Find where the given text appears and provide that cell's center as [X, Y] coordinate. 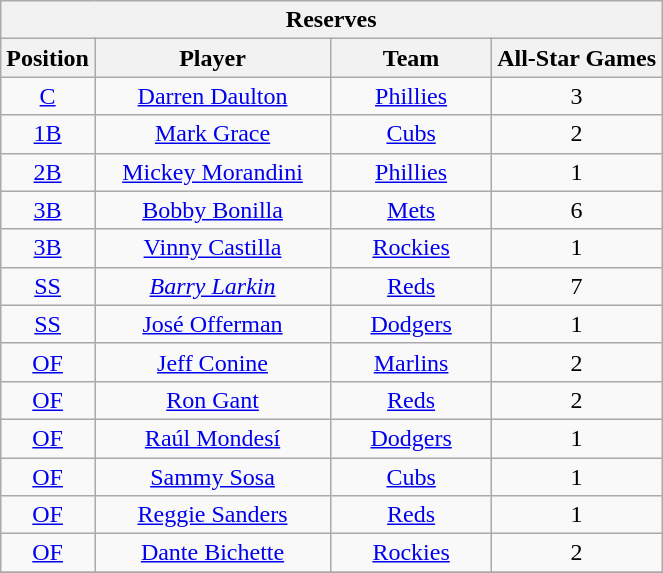
José Offerman [212, 324]
Mets [412, 210]
Reserves [332, 20]
Vinny Castilla [212, 248]
Dante Bichette [212, 553]
Jeff Conine [212, 362]
6 [577, 210]
Sammy Sosa [212, 477]
Player [212, 58]
3 [577, 96]
All-Star Games [577, 58]
7 [577, 286]
Position [48, 58]
C [48, 96]
Darren Daulton [212, 96]
Mickey Morandini [212, 172]
Bobby Bonilla [212, 210]
Mark Grace [212, 134]
2B [48, 172]
Raúl Mondesí [212, 438]
Reggie Sanders [212, 515]
Marlins [412, 362]
Team [412, 58]
Ron Gant [212, 400]
Barry Larkin [212, 286]
1B [48, 134]
